From the cell containing the given text, extract its center point as (X, Y) coordinate. 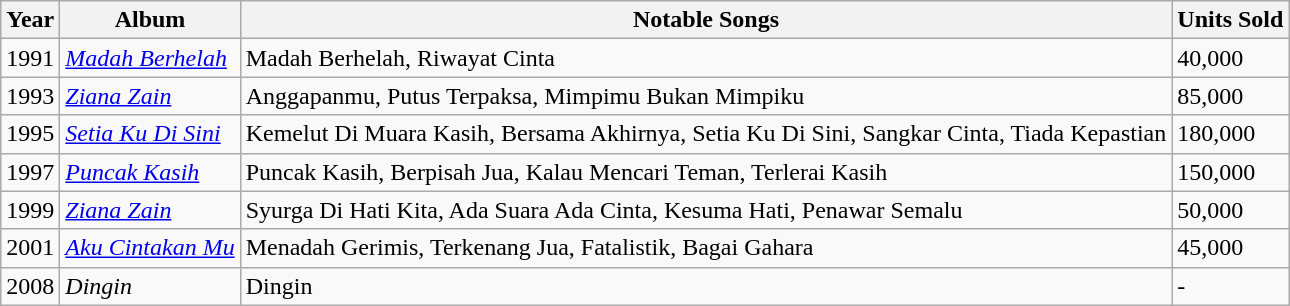
1995 (30, 134)
50,000 (1230, 210)
40,000 (1230, 58)
Anggapanmu, Putus Terpaksa, Mimpimu Bukan Mimpiku (706, 96)
1993 (30, 96)
Madah Berhelah, Riwayat Cinta (706, 58)
Setia Ku Di Sini (150, 134)
Puncak Kasih (150, 172)
Kemelut Di Muara Kasih, Bersama Akhirnya, Setia Ku Di Sini, Sangkar Cinta, Tiada Kepastian (706, 134)
2001 (30, 248)
45,000 (1230, 248)
1997 (30, 172)
85,000 (1230, 96)
Year (30, 20)
Units Sold (1230, 20)
Menadah Gerimis, Terkenang Jua, Fatalistik, Bagai Gahara (706, 248)
1991 (30, 58)
Album (150, 20)
Madah Berhelah (150, 58)
2008 (30, 286)
150,000 (1230, 172)
Aku Cintakan Mu (150, 248)
Puncak Kasih, Berpisah Jua, Kalau Mencari Teman, Terlerai Kasih (706, 172)
Notable Songs (706, 20)
- (1230, 286)
1999 (30, 210)
180,000 (1230, 134)
Syurga Di Hati Kita, Ada Suara Ada Cinta, Kesuma Hati, Penawar Semalu (706, 210)
